From the cell containing the given text, extract its center point as [X, Y] coordinate. 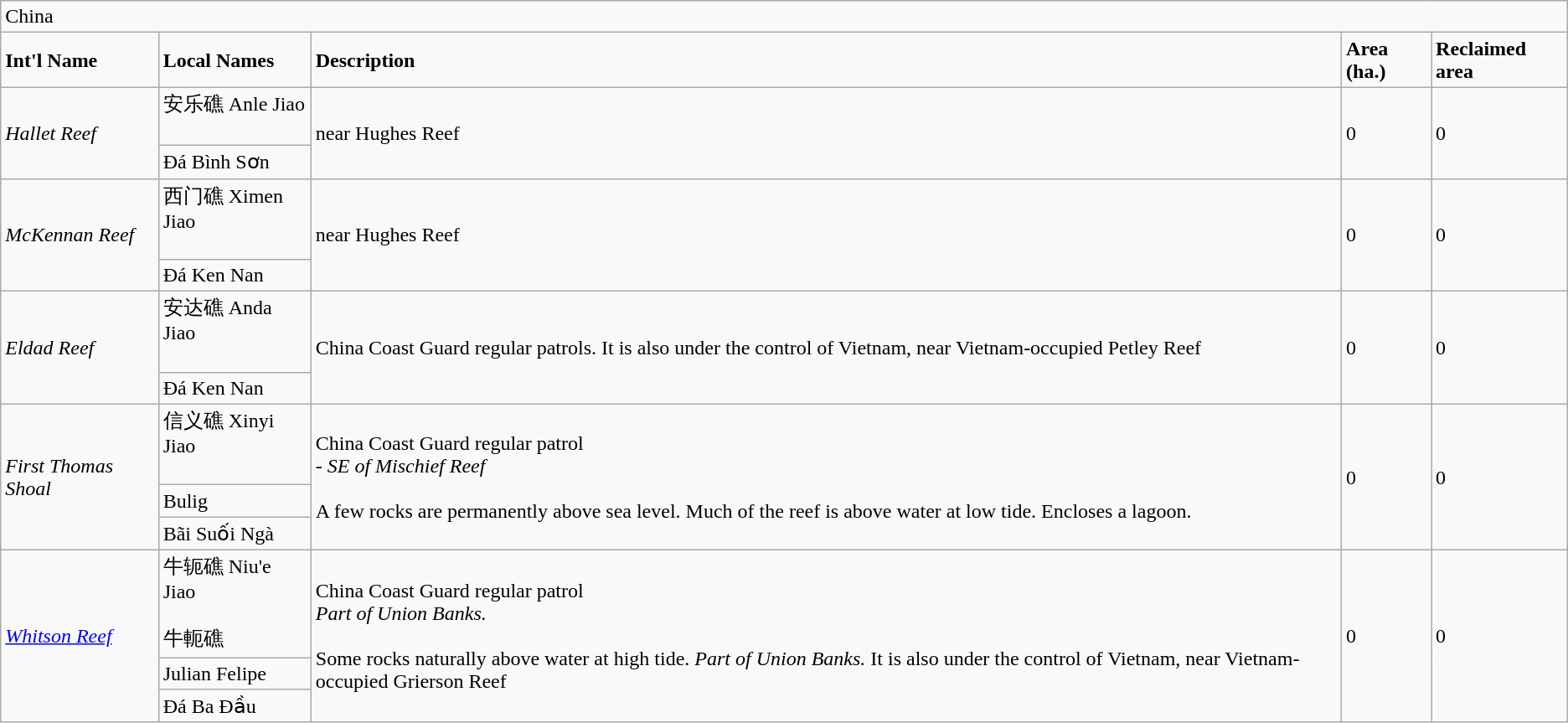
西门礁 Ximen Jiao [235, 219]
Whitson Reef [80, 636]
Bulig [235, 501]
Đá Ba Đầu [235, 706]
牛轭礁 Niu'e Jiao 牛軛礁 [235, 603]
First Thomas Shoal [80, 477]
China Coast Guard regular patrols. It is also under the control of Vietnam, near Vietnam-occupied Petley Reef [826, 349]
信义礁 Xinyi Jiao [235, 444]
Bãi Suối Ngà [235, 534]
Julian Felipe [235, 673]
Local Names [235, 60]
Int'l Name [80, 60]
Hallet Reef [80, 132]
安乐礁 Anle Jiao [235, 116]
Đá Bình Sơn [235, 162]
China [784, 17]
McKennan Reef [80, 235]
Eldad Reef [80, 349]
Reclaimed area [1499, 60]
Area (ha.) [1387, 60]
安达礁 Anda Jiao [235, 332]
Description [826, 60]
